Extract the (x, y) coordinate from the center of the cell holding the provided text.  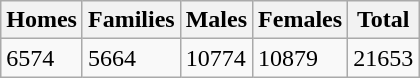
Males (216, 20)
Females (300, 20)
10774 (216, 58)
21653 (384, 58)
6574 (42, 58)
Total (384, 20)
5664 (131, 58)
Homes (42, 20)
10879 (300, 58)
Families (131, 20)
